Detect which cell encompasses the target text, then output its [x, y] center coordinate. 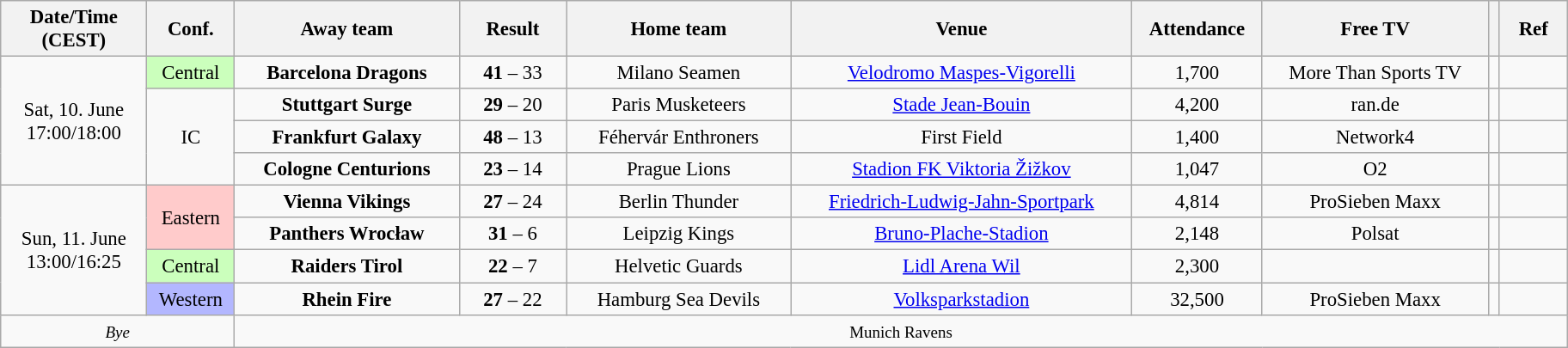
Conf. [191, 29]
23 – 14 [512, 169]
Helvetic Guards [679, 266]
Sun, 11. June13:00/16:25 [74, 250]
IC [191, 137]
2,148 [1197, 235]
27 – 24 [512, 202]
Leipzig Kings [679, 235]
Date/Time (CEST) [74, 29]
29 – 20 [512, 105]
Frankfurt Galaxy [347, 137]
Vienna Vikings [347, 202]
31 – 6 [512, 235]
Cologne Centurions [347, 169]
41 – 33 [512, 73]
Home team [679, 29]
Bye [118, 331]
O2 [1375, 169]
Away team [347, 29]
Panthers Wrocław [347, 235]
Polsat [1375, 235]
48 – 13 [512, 137]
32,500 [1197, 299]
Hamburg Sea Devils [679, 299]
22 – 7 [512, 266]
1,047 [1197, 169]
27 – 22 [512, 299]
Bruno-Plache-Stadion [961, 235]
4,814 [1197, 202]
Milano Seamen [679, 73]
Sat, 10. June17:00/18:00 [74, 121]
4,200 [1197, 105]
Lidl Arena Wil [961, 266]
Berlin Thunder [679, 202]
Féhervár Enthroners [679, 137]
First Field [961, 137]
Network4 [1375, 137]
Raiders Tirol [347, 266]
Prague Lions [679, 169]
Stade Jean-Bouin [961, 105]
Eastern [191, 218]
Venue [961, 29]
Attendance [1197, 29]
2,300 [1197, 266]
ran.de [1375, 105]
Stadion FK Viktoria Žižkov [961, 169]
Velodromo Maspes-Vigorelli [961, 73]
Free TV [1375, 29]
Friedrich-Ludwig-Jahn-Sportpark [961, 202]
Munich Ravens [901, 331]
Volksparkstadion [961, 299]
Paris Musketeers [679, 105]
More Than Sports TV [1375, 73]
Barcelona Dragons [347, 73]
1,700 [1197, 73]
Western [191, 299]
Rhein Fire [347, 299]
Ref [1534, 29]
Stuttgart Surge [347, 105]
Result [512, 29]
1,400 [1197, 137]
